For the text-containing cell, return its midpoint in [x, y] coordinate format. 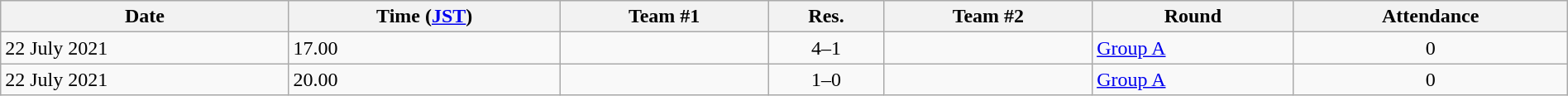
Team #1 [663, 17]
Attendance [1431, 17]
Time (JST) [424, 17]
17.00 [424, 48]
4–1 [826, 48]
Date [145, 17]
Round [1193, 17]
20.00 [424, 79]
1–0 [826, 79]
Res. [826, 17]
Team #2 [987, 17]
